Provide the (x, y) coordinate of the cell's center where the given text is located.  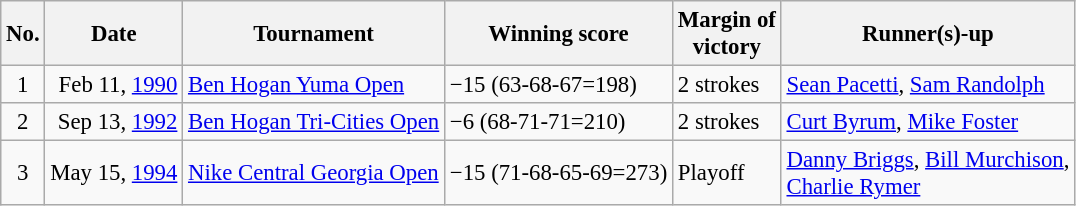
−6 (68-71-71=210) (559, 122)
1 (23, 85)
2 (23, 122)
−15 (63-68-67=198) (559, 85)
Sean Pacetti, Sam Randolph (928, 85)
Sep 13, 1992 (114, 122)
Margin ofvictory (728, 34)
Feb 11, 1990 (114, 85)
−15 (71-68-65-69=273) (559, 174)
Winning score (559, 34)
3 (23, 174)
No. (23, 34)
Runner(s)-up (928, 34)
Playoff (728, 174)
Ben Hogan Yuma Open (314, 85)
Ben Hogan Tri-Cities Open (314, 122)
Danny Briggs, Bill Murchison, Charlie Rymer (928, 174)
Date (114, 34)
Nike Central Georgia Open (314, 174)
May 15, 1994 (114, 174)
Tournament (314, 34)
Curt Byrum, Mike Foster (928, 122)
